Pinpoint the cell where the given text exists, returning its [x, y] midpoint coordinate. 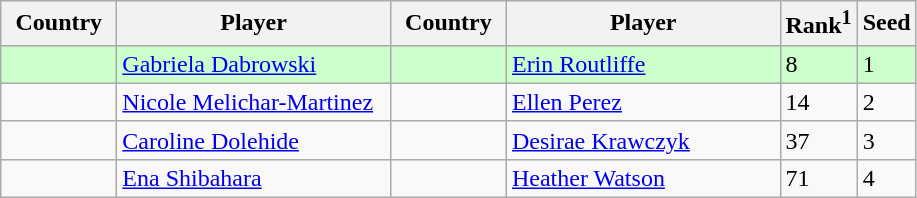
Heather Watson [643, 178]
4 [886, 178]
Caroline Dolehide [254, 140]
Nicole Melichar-Martinez [254, 102]
Ena Shibahara [254, 178]
8 [818, 64]
2 [886, 102]
71 [818, 178]
37 [818, 140]
3 [886, 140]
Ellen Perez [643, 102]
14 [818, 102]
Seed [886, 24]
1 [886, 64]
Gabriela Dabrowski [254, 64]
Erin Routliffe [643, 64]
Desirae Krawczyk [643, 140]
Rank1 [818, 24]
